From the cell containing the given text, extract its center point as [x, y] coordinate. 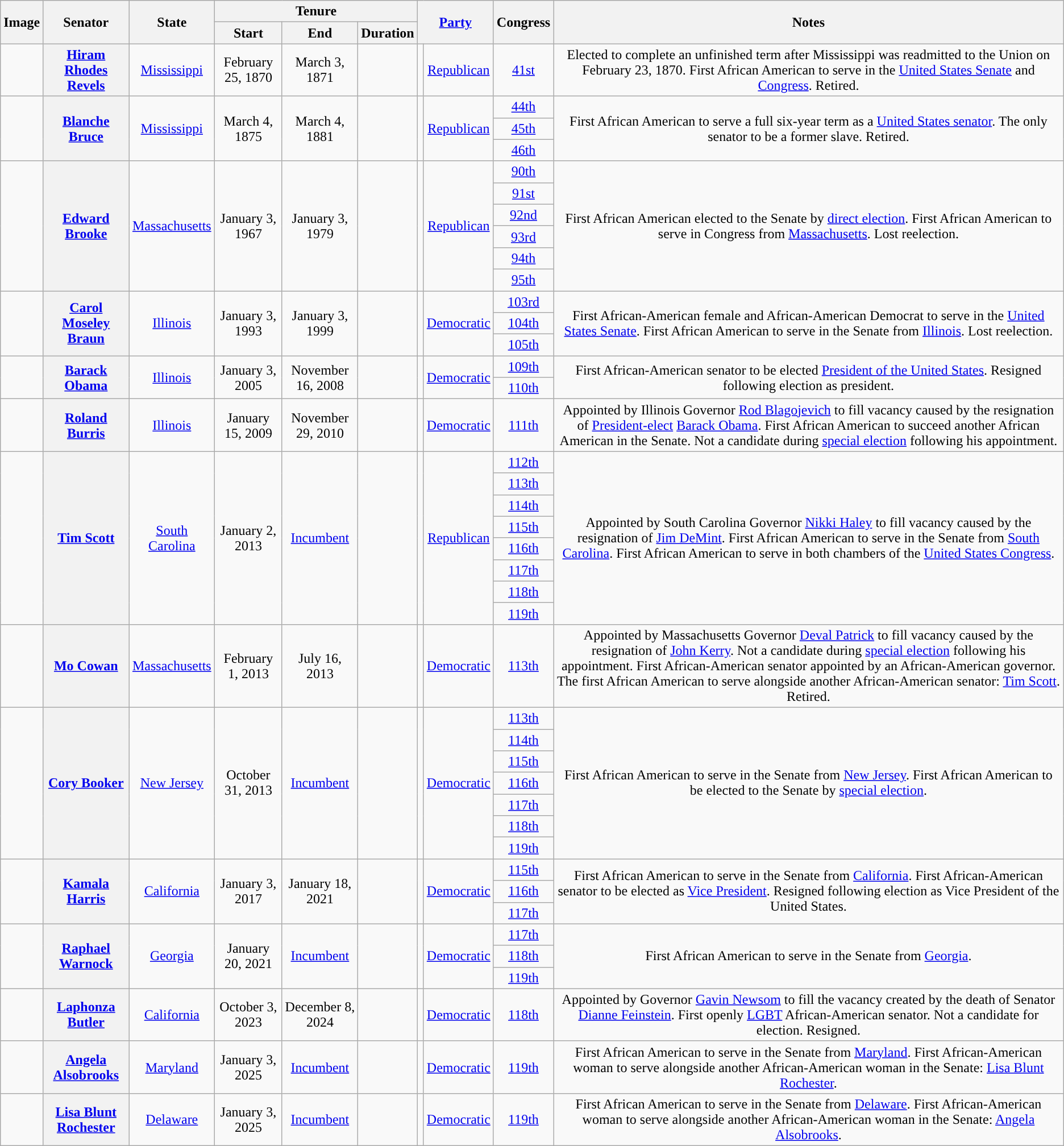
First African American elected to the Senate by direct election. First African American to serve in Congress from Massachusetts. Lost reelection. [809, 226]
Blanche Bruce [86, 128]
January 15, 2009 [248, 425]
First African American to serve a full six-year term as a United States senator. The only senator to be a former slave. Retired. [809, 128]
Senator [86, 22]
January 3, 1979 [320, 226]
46th [523, 150]
End [320, 33]
State [172, 22]
Roland Burris [86, 425]
Tenure [316, 11]
110th [523, 388]
Start [248, 33]
November 16, 2008 [320, 377]
First African-American senator to be elected President of the United States. Resigned following election as president. [809, 377]
October 31, 2013 [248, 783]
Lisa Blunt Rochester [86, 1119]
Cory Booker [86, 783]
111th [523, 425]
94th [523, 258]
112th [523, 462]
January 3, 1993 [248, 323]
July 16, 2013 [320, 666]
104th [523, 323]
February 25, 1870 [248, 70]
January 20, 2021 [248, 956]
Mo Cowan [86, 666]
Notes [809, 22]
South Carolina [172, 538]
Delaware [172, 1119]
January 3, 1999 [320, 323]
October 3, 2023 [248, 1015]
103rd [523, 302]
November 29, 2010 [320, 425]
Hiram Rhodes Revels [86, 70]
44th [523, 107]
January 2, 2013 [248, 538]
January 18, 2021 [320, 891]
Barack Obama [86, 377]
Angela Alsobrooks [86, 1067]
January 3, 2005 [248, 377]
Maryland [172, 1067]
Georgia [172, 956]
February 1, 2013 [248, 666]
Laphonza Butler [86, 1015]
Kamala Harris [86, 891]
January 3, 1967 [248, 226]
Image [22, 22]
January 3, 2017 [248, 891]
Congress [523, 22]
First African American to serve in the Senate from New Jersey. First African American to be elected to the Senate by special election. [809, 783]
90th [523, 172]
91st [523, 193]
March 4, 1875 [248, 128]
March 3, 1871 [320, 70]
93rd [523, 236]
Duration [388, 33]
Raphael Warnock [86, 956]
First African American to serve in the Senate from Georgia. [809, 956]
New Jersey [172, 783]
41st [523, 70]
95th [523, 280]
105th [523, 345]
Edward Brooke [86, 226]
December 8, 2024 [320, 1015]
109th [523, 367]
Carol Moseley Braun [86, 323]
March 4, 1881 [320, 128]
Tim Scott [86, 538]
Party [455, 22]
92nd [523, 215]
45th [523, 128]
